Determine the [X, Y] coordinate at the center of the cell enclosing the given text.  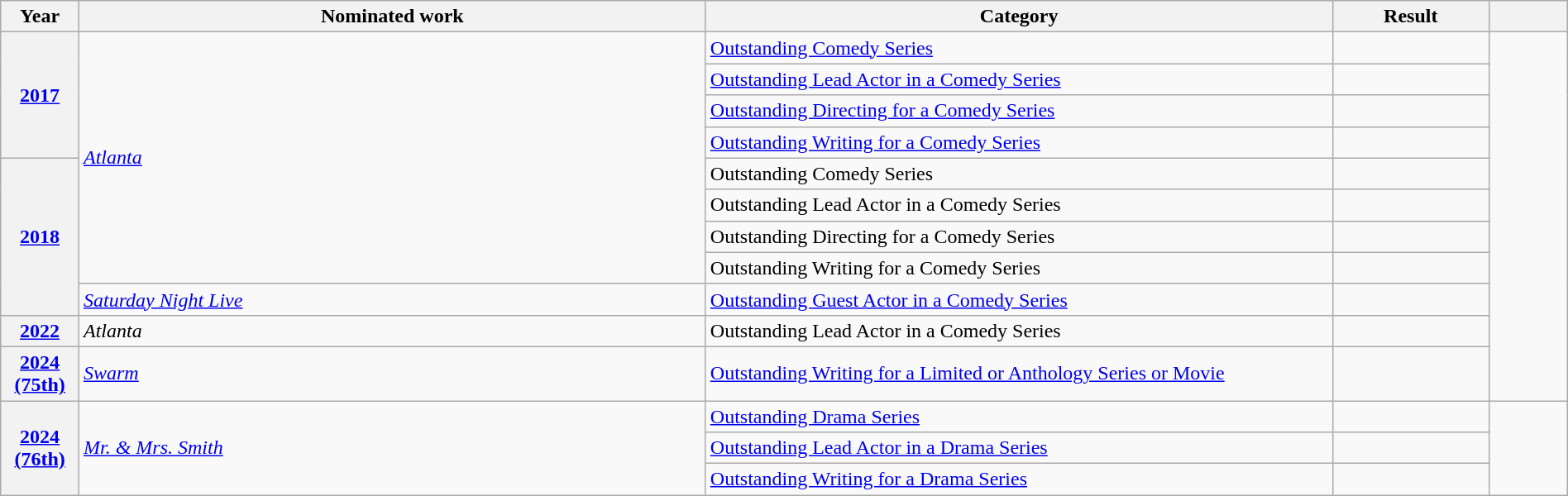
Mr. & Mrs. Smith [392, 447]
2024 (75th) [40, 374]
Outstanding Guest Actor in a Comedy Series [1019, 299]
2022 [40, 331]
Result [1411, 17]
2024 (76th) [40, 447]
2018 [40, 236]
Outstanding Writing for a Drama Series [1019, 479]
Year [40, 17]
Outstanding Drama Series [1019, 416]
2017 [40, 95]
Outstanding Lead Actor in a Drama Series [1019, 448]
Category [1019, 17]
Nominated work [392, 17]
Saturday Night Live [392, 299]
Swarm [392, 374]
Outstanding Writing for a Limited or Anthology Series or Movie [1019, 374]
